Capture the cell that displays the provided text and extract its [x, y] central coordinate. 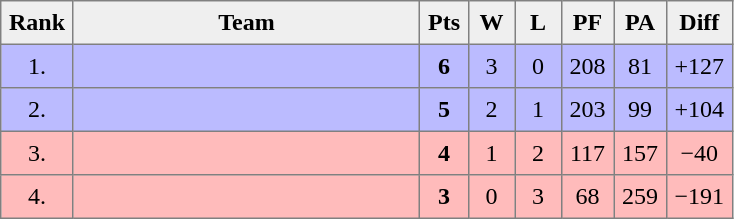
Diff [699, 23]
4 [444, 153]
Rank [38, 23]
PA [640, 23]
6 [444, 66]
259 [640, 197]
68 [587, 197]
2. [38, 110]
+104 [699, 110]
−191 [699, 197]
99 [640, 110]
PF [587, 23]
117 [587, 153]
1. [38, 66]
L [538, 23]
3. [38, 153]
Team [246, 23]
208 [587, 66]
4. [38, 197]
+127 [699, 66]
157 [640, 153]
5 [444, 110]
Pts [444, 23]
81 [640, 66]
−40 [699, 153]
203 [587, 110]
W [491, 23]
